Provide the (x, y) coordinate of the cell's center where the given text is located.  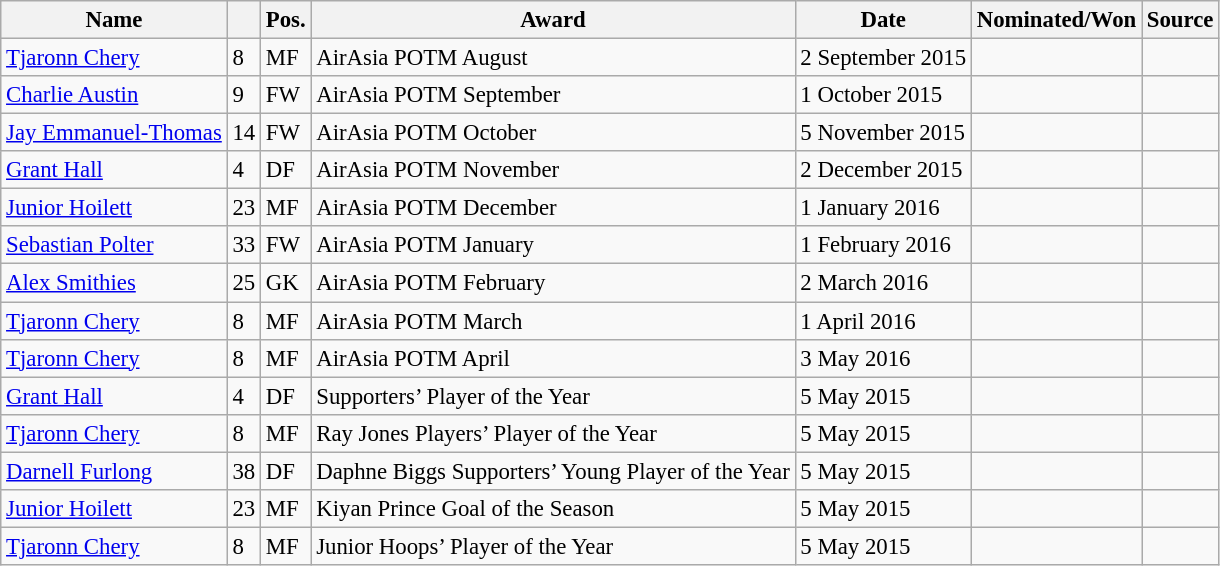
3 May 2016 (883, 358)
Junior Hoops’ Player of the Year (553, 546)
Award (553, 20)
2 December 2015 (883, 170)
Source (1180, 20)
2 September 2015 (883, 58)
1 October 2015 (883, 95)
25 (244, 283)
1 January 2016 (883, 208)
AirAsia POTM March (553, 321)
Pos. (285, 20)
Daphne Biggs Supporters’ Young Player of the Year (553, 471)
Jay Emmanuel-Thomas (114, 133)
AirAsia POTM December (553, 208)
AirAsia POTM November (553, 170)
38 (244, 471)
AirAsia POTM September (553, 95)
AirAsia POTM April (553, 358)
14 (244, 133)
1 February 2016 (883, 245)
AirAsia POTM January (553, 245)
Supporters’ Player of the Year (553, 396)
2 March 2016 (883, 283)
AirAsia POTM February (553, 283)
Date (883, 20)
Name (114, 20)
Charlie Austin (114, 95)
Sebastian Polter (114, 245)
33 (244, 245)
GK (285, 283)
5 November 2015 (883, 133)
Ray Jones Players’ Player of the Year (553, 433)
Kiyan Prince Goal of the Season (553, 509)
Nominated/Won (1056, 20)
1 April 2016 (883, 321)
Alex Smithies (114, 283)
AirAsia POTM October (553, 133)
9 (244, 95)
AirAsia POTM August (553, 58)
Darnell Furlong (114, 471)
